Capture the cell that displays the provided text and extract its (x, y) central coordinate. 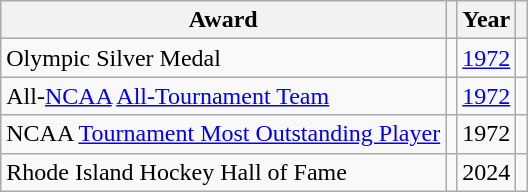
2024 (486, 172)
Year (486, 20)
Award (224, 20)
Rhode Island Hockey Hall of Fame (224, 172)
NCAA Tournament Most Outstanding Player (224, 134)
All-NCAA All-Tournament Team (224, 96)
Olympic Silver Medal (224, 58)
